Output the [X, Y] coordinate of the center of the cell containing the given text.  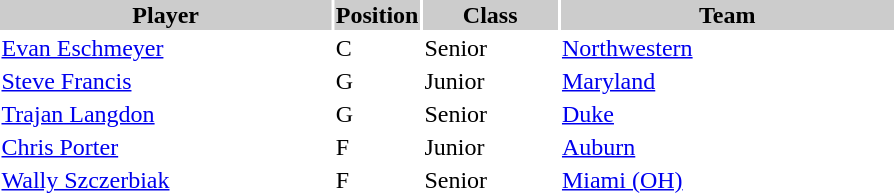
Player [166, 15]
Duke [727, 114]
Steve Francis [166, 81]
Auburn [727, 147]
Position [377, 15]
Team [727, 15]
Maryland [727, 81]
Chris Porter [166, 147]
Evan Eschmeyer [166, 48]
Northwestern [727, 48]
Trajan Langdon [166, 114]
C [377, 48]
Class [490, 15]
F [377, 147]
